Output the [x, y] coordinate of the center of the cell containing the given text.  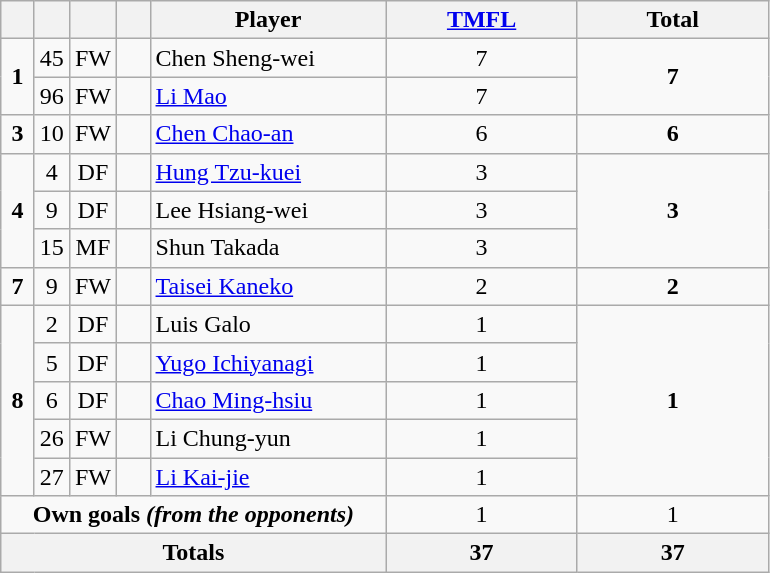
27 [52, 477]
15 [52, 248]
Hung Tzu-kuei [268, 172]
Shun Takada [268, 248]
TMFL [482, 20]
Yugo Ichiyanagi [268, 362]
Luis Galo [268, 324]
Li Kai-jie [268, 477]
Taisei Kaneko [268, 286]
Player [268, 20]
Chao Ming-hsiu [268, 400]
8 [18, 400]
Own goals (from the opponents) [194, 515]
26 [52, 438]
96 [52, 96]
Lee Hsiang-wei [268, 210]
MF [92, 248]
Li Mao [268, 96]
5 [52, 362]
10 [52, 134]
Chen Chao-an [268, 134]
Totals [194, 553]
Total [672, 20]
Chen Sheng-wei [268, 58]
Li Chung-yun [268, 438]
45 [52, 58]
